For the text-containing cell, return its midpoint in [x, y] coordinate format. 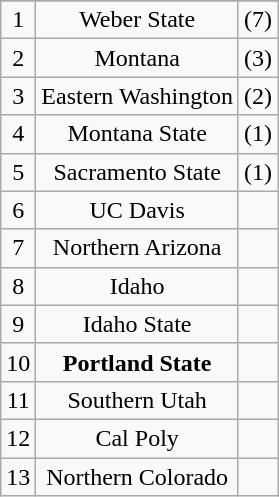
5 [18, 172]
Idaho [138, 286]
Southern Utah [138, 400]
Portland State [138, 362]
3 [18, 96]
8 [18, 286]
Cal Poly [138, 438]
Montana State [138, 134]
Sacramento State [138, 172]
13 [18, 477]
6 [18, 210]
7 [18, 248]
Northern Arizona [138, 248]
9 [18, 324]
Montana [138, 58]
Weber State [138, 20]
Northern Colorado [138, 477]
1 [18, 20]
(3) [258, 58]
4 [18, 134]
Eastern Washington [138, 96]
(7) [258, 20]
UC Davis [138, 210]
12 [18, 438]
10 [18, 362]
Idaho State [138, 324]
2 [18, 58]
(2) [258, 96]
11 [18, 400]
